Determine the [X, Y] coordinate at the center of the cell enclosing the given text.  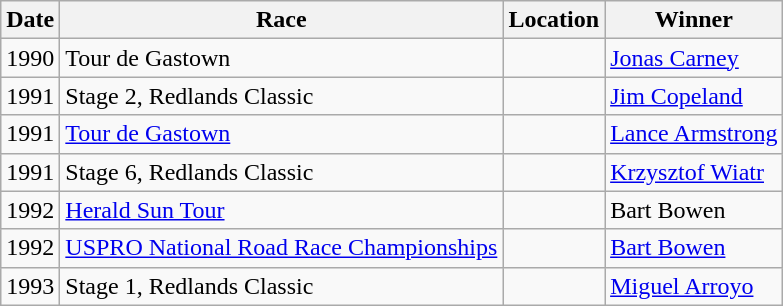
1993 [30, 286]
Krzysztof Wiatr [694, 172]
Winner [694, 20]
Location [554, 20]
Miguel Arroyo [694, 286]
Date [30, 20]
Jonas Carney [694, 58]
Stage 1, Redlands Classic [282, 286]
USPRO National Road Race Championships [282, 248]
Stage 2, Redlands Classic [282, 96]
Stage 6, Redlands Classic [282, 172]
1990 [30, 58]
Lance Armstrong [694, 134]
Herald Sun Tour [282, 210]
Race [282, 20]
Jim Copeland [694, 96]
